Return (x, y) of the center of cell containing provided text 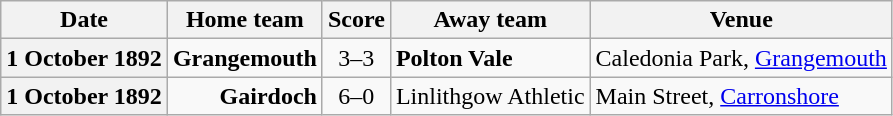
Score (356, 20)
Main Street, Carronshore (741, 96)
Date (84, 20)
Venue (741, 20)
6–0 (356, 96)
Away team (490, 20)
Gairdoch (244, 96)
Linlithgow Athletic (490, 96)
3–3 (356, 58)
Grangemouth (244, 58)
Home team (244, 20)
Caledonia Park, Grangemouth (741, 58)
Polton Vale (490, 58)
